Return [x, y] of the center of cell containing provided text 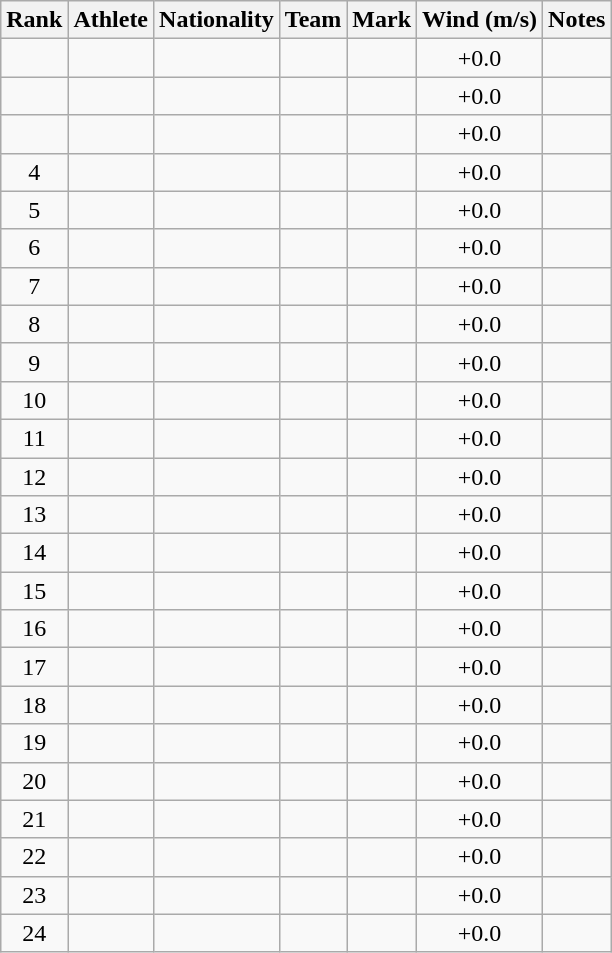
7 [34, 286]
Wind (m/s) [480, 20]
17 [34, 667]
Athlete [111, 20]
15 [34, 591]
Team [313, 20]
11 [34, 438]
16 [34, 629]
6 [34, 248]
23 [34, 895]
Notes [577, 20]
5 [34, 210]
Rank [34, 20]
10 [34, 400]
Nationality [217, 20]
Mark [382, 20]
20 [34, 781]
13 [34, 515]
9 [34, 362]
19 [34, 743]
4 [34, 172]
24 [34, 933]
22 [34, 857]
21 [34, 819]
18 [34, 705]
12 [34, 477]
14 [34, 553]
8 [34, 324]
